Return (X, Y) of the center of cell containing provided text 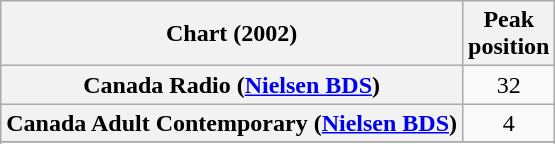
4 (509, 123)
Canada Adult Contemporary (Nielsen BDS) (232, 123)
32 (509, 85)
Canada Radio (Nielsen BDS) (232, 85)
Chart (2002) (232, 34)
Peakposition (509, 34)
